Provide the (X, Y) coordinate of the cell's center where the given text is located.  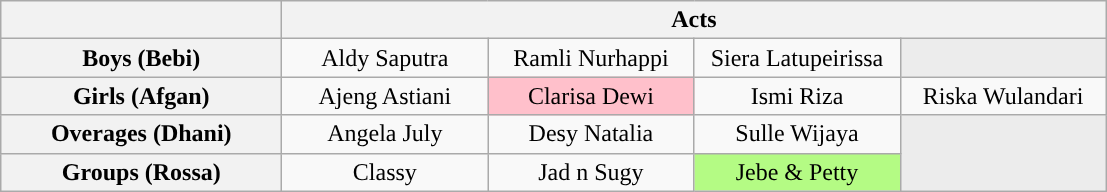
Sulle Wijaya (797, 134)
Ismi Riza (797, 96)
Angela July (385, 134)
Riska Wulandari (1003, 96)
Acts (694, 20)
Desy Natalia (591, 134)
Clarisa Dewi (591, 96)
Siera Latupeirissa (797, 58)
Boys (Bebi) (142, 58)
Jebe & Petty (797, 172)
Overages (Dhani) (142, 134)
Ajeng Astiani (385, 96)
Jad n Sugy (591, 172)
Girls (Afgan) (142, 96)
Ramli Nurhappi (591, 58)
Classy (385, 172)
Aldy Saputra (385, 58)
Groups (Rossa) (142, 172)
